Provide the (X, Y) coordinate of the cell's center where the given text is located.  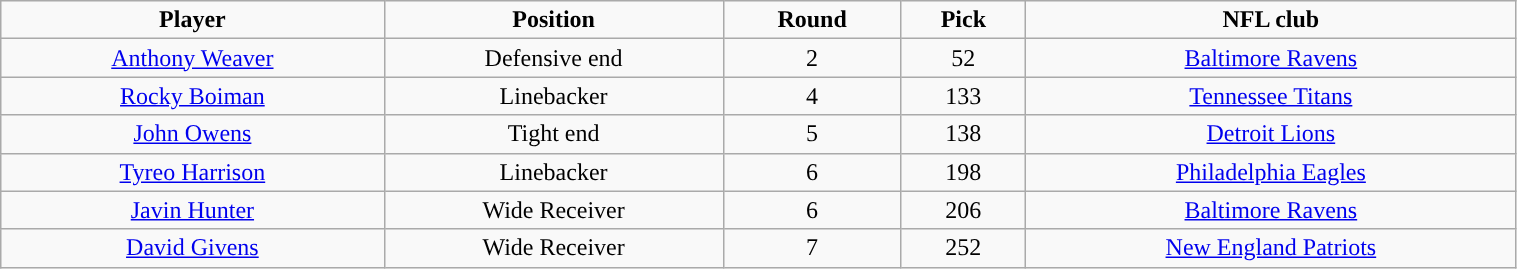
Javin Hunter (192, 210)
7 (812, 248)
New England Patriots (1271, 248)
Player (192, 20)
Rocky Boiman (192, 96)
NFL club (1271, 20)
133 (964, 96)
Philadelphia Eagles (1271, 172)
252 (964, 248)
198 (964, 172)
Tyreo Harrison (192, 172)
Pick (964, 20)
52 (964, 58)
Anthony Weaver (192, 58)
5 (812, 134)
Defensive end (554, 58)
Position (554, 20)
Tight end (554, 134)
138 (964, 134)
Round (812, 20)
4 (812, 96)
David Givens (192, 248)
Tennessee Titans (1271, 96)
Detroit Lions (1271, 134)
206 (964, 210)
2 (812, 58)
John Owens (192, 134)
